Pinpoint the cell where the given text exists, returning its (X, Y) midpoint coordinate. 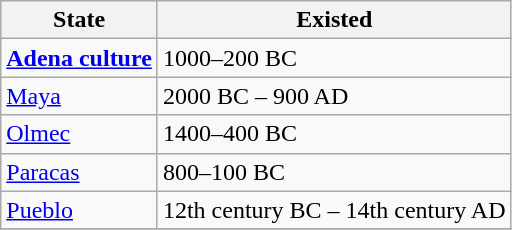
12th century BC – 14th century AD (334, 210)
Adena culture (80, 58)
800–100 BC (334, 172)
2000 BC – 900 AD (334, 96)
Olmec (80, 134)
1000–200 BC (334, 58)
1400–400 BC (334, 134)
Paracas (80, 172)
State (80, 20)
Existed (334, 20)
Maya (80, 96)
Pueblo (80, 210)
